Pinpoint the cell where the given text exists, returning its [x, y] midpoint coordinate. 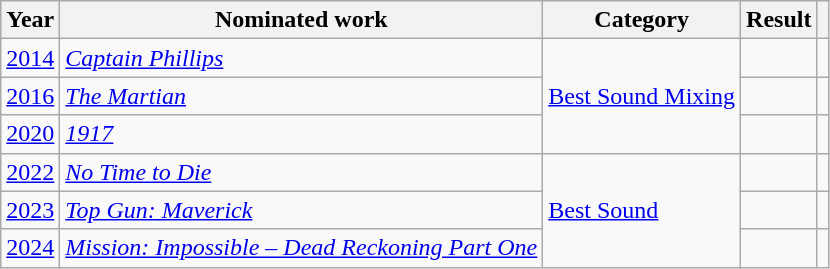
Nominated work [302, 20]
No Time to Die [302, 172]
2023 [30, 210]
Best Sound Mixing [642, 96]
2022 [30, 172]
Year [30, 20]
2014 [30, 58]
1917 [302, 134]
2024 [30, 248]
Mission: Impossible – Dead Reckoning Part One [302, 248]
Best Sound [642, 210]
Result [779, 20]
Category [642, 20]
Top Gun: Maverick [302, 210]
2020 [30, 134]
2016 [30, 96]
Captain Phillips [302, 58]
The Martian [302, 96]
